Provide the [X, Y] coordinate of the cell's center where the given text is located.  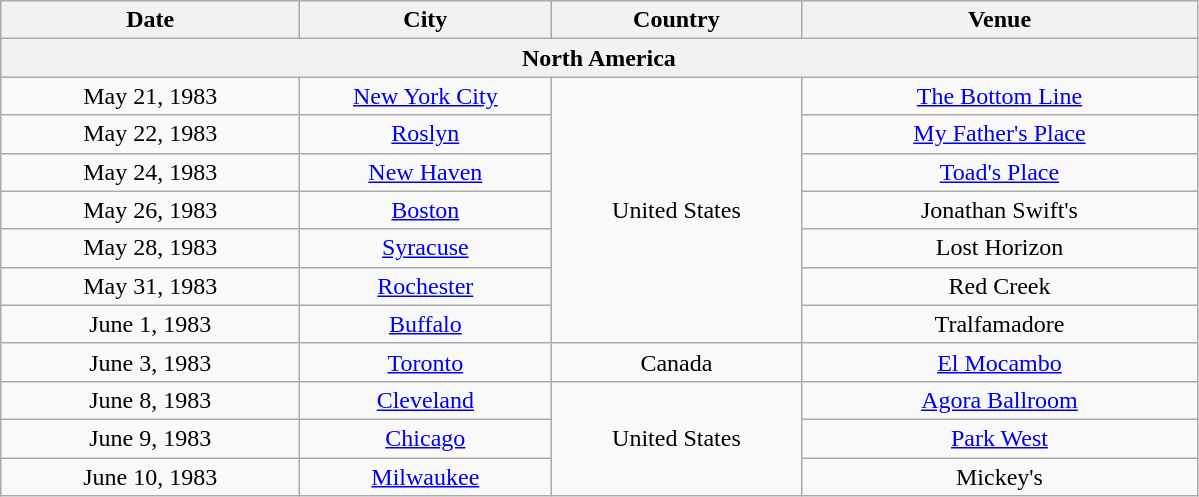
Jonathan Swift's [1000, 210]
Chicago [426, 438]
My Father's Place [1000, 134]
Roslyn [426, 134]
City [426, 20]
Mickey's [1000, 477]
May 21, 1983 [150, 96]
Park West [1000, 438]
June 9, 1983 [150, 438]
May 22, 1983 [150, 134]
Rochester [426, 286]
Red Creek [1000, 286]
Country [676, 20]
Canada [676, 362]
May 26, 1983 [150, 210]
New York City [426, 96]
Lost Horizon [1000, 248]
Milwaukee [426, 477]
May 31, 1983 [150, 286]
Venue [1000, 20]
Syracuse [426, 248]
New Haven [426, 172]
May 28, 1983 [150, 248]
Boston [426, 210]
The Bottom Line [1000, 96]
Buffalo [426, 324]
Toad's Place [1000, 172]
June 10, 1983 [150, 477]
El Mocambo [1000, 362]
Tralfamadore [1000, 324]
June 8, 1983 [150, 400]
Toronto [426, 362]
June 3, 1983 [150, 362]
Cleveland [426, 400]
June 1, 1983 [150, 324]
Agora Ballroom [1000, 400]
North America [599, 58]
Date [150, 20]
May 24, 1983 [150, 172]
